Find where the given text appears and provide that cell's center as (x, y) coordinate. 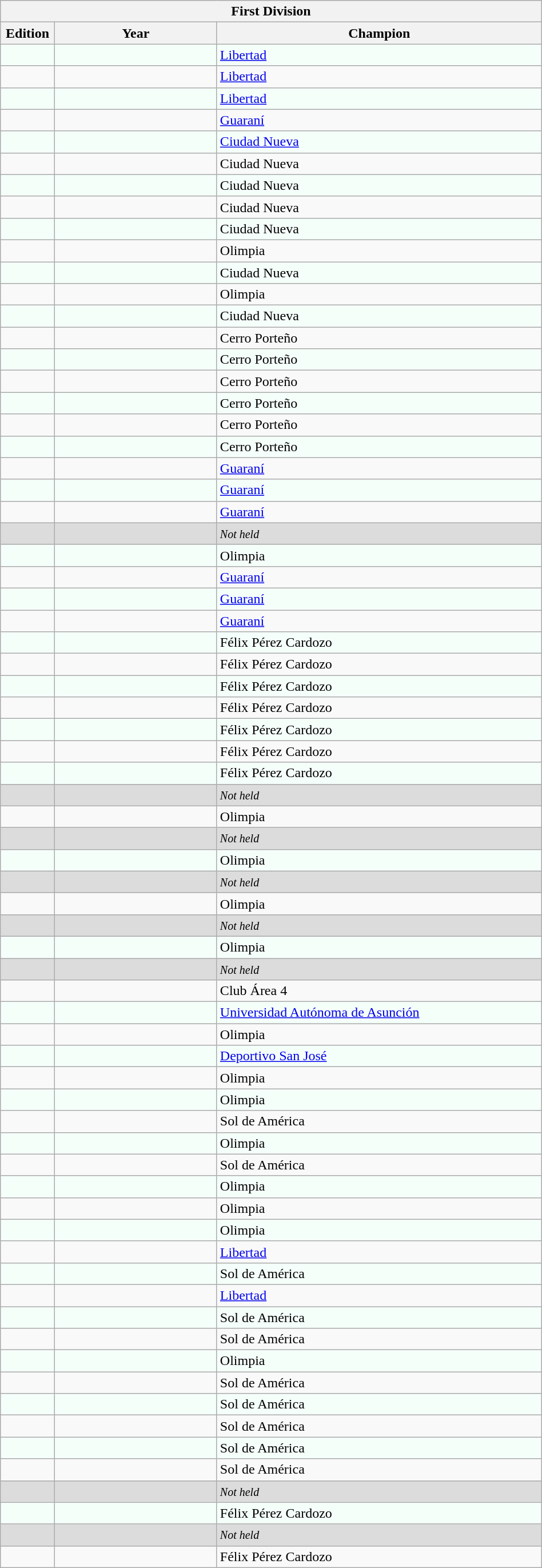
Year (135, 33)
Club Área 4 (379, 991)
Universidad Autónoma de Asunción (379, 1013)
Deportivo San José (379, 1056)
Champion (379, 33)
Edition (27, 33)
First Division (271, 11)
